Detect which cell encompasses the target text, then output its [X, Y] center coordinate. 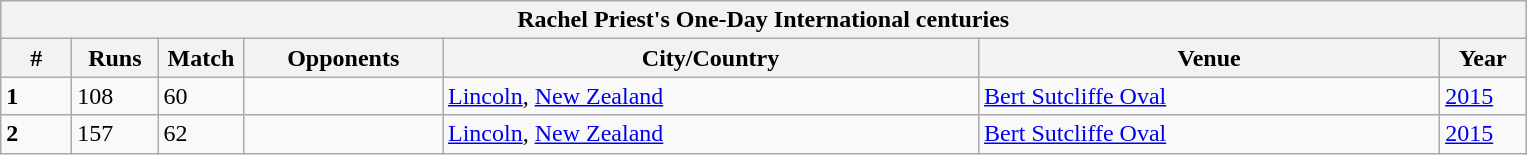
Rachel Priest's One-Day International centuries [764, 20]
108 [115, 96]
157 [115, 134]
Year [1483, 58]
1 [36, 96]
62 [201, 134]
City/Country [710, 58]
60 [201, 96]
2 [36, 134]
Runs [115, 58]
Venue [1210, 58]
Opponents [344, 58]
Match [201, 58]
# [36, 58]
